Return the (X, Y) coordinate for the center point of the cell that contains the specified text.  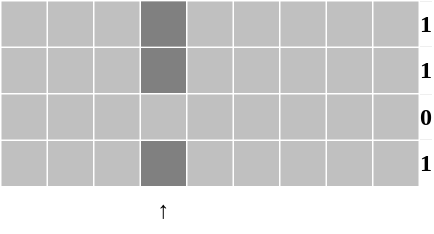
↑ (164, 210)
0 (426, 116)
